From the cell containing the given text, extract its center point as [X, Y] coordinate. 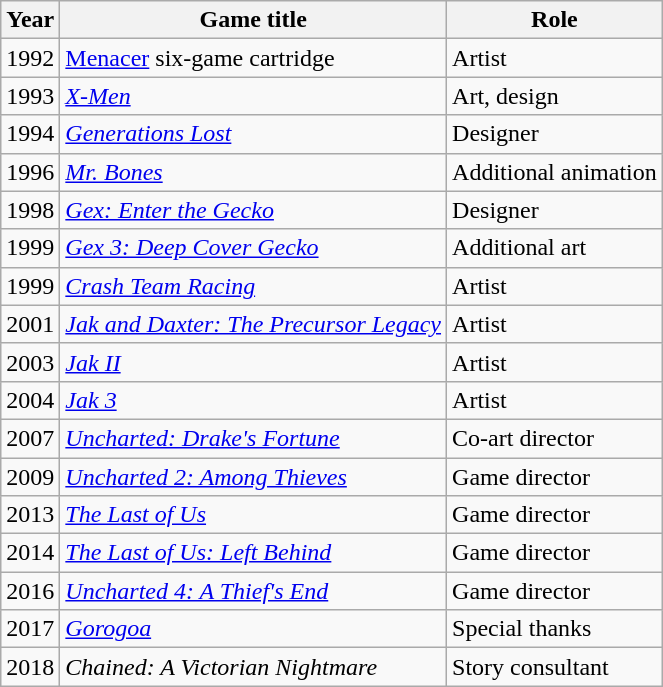
Gex 3: Deep Cover Gecko [254, 248]
1994 [30, 134]
1996 [30, 172]
Story consultant [555, 667]
Year [30, 20]
1993 [30, 96]
2003 [30, 362]
Game title [254, 20]
Co-art director [555, 438]
Uncharted: Drake's Fortune [254, 438]
The Last of Us: Left Behind [254, 553]
Additional animation [555, 172]
Uncharted 4: A Thief's End [254, 591]
Menacer six-game cartridge [254, 58]
X-Men [254, 96]
2004 [30, 400]
Jak II [254, 362]
2013 [30, 515]
Gex: Enter the Gecko [254, 210]
The Last of Us [254, 515]
1998 [30, 210]
2007 [30, 438]
Chained: A Victorian Nightmare [254, 667]
Crash Team Racing [254, 286]
2014 [30, 553]
Uncharted 2: Among Thieves [254, 477]
1992 [30, 58]
Special thanks [555, 629]
2018 [30, 667]
Jak and Daxter: The Precursor Legacy [254, 324]
2016 [30, 591]
2017 [30, 629]
Additional art [555, 248]
Gorogoa [254, 629]
Jak 3 [254, 400]
2001 [30, 324]
Generations Lost [254, 134]
Role [555, 20]
2009 [30, 477]
Mr. Bones [254, 172]
Art, design [555, 96]
